Output the [X, Y] coordinate of the center of the cell containing the given text.  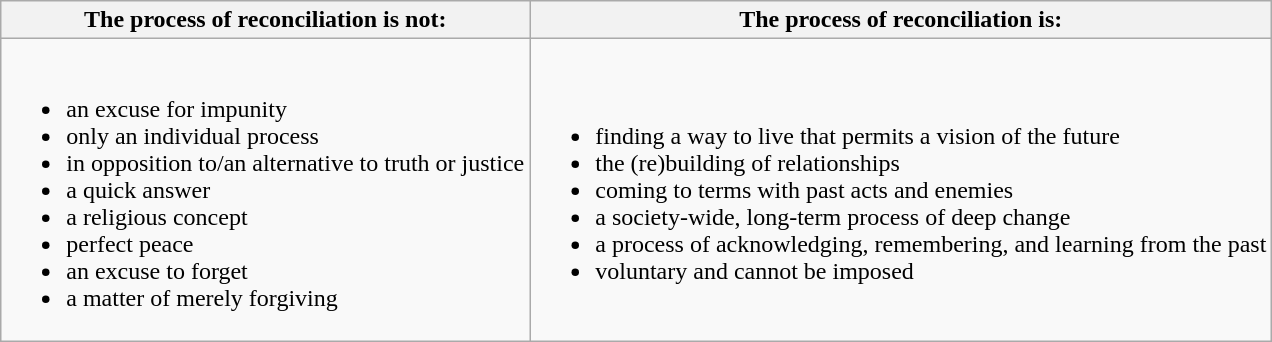
The process of reconciliation is not: [266, 20]
The process of reconciliation is: [901, 20]
